Find where the given text appears and provide that cell's center as (x, y) coordinate. 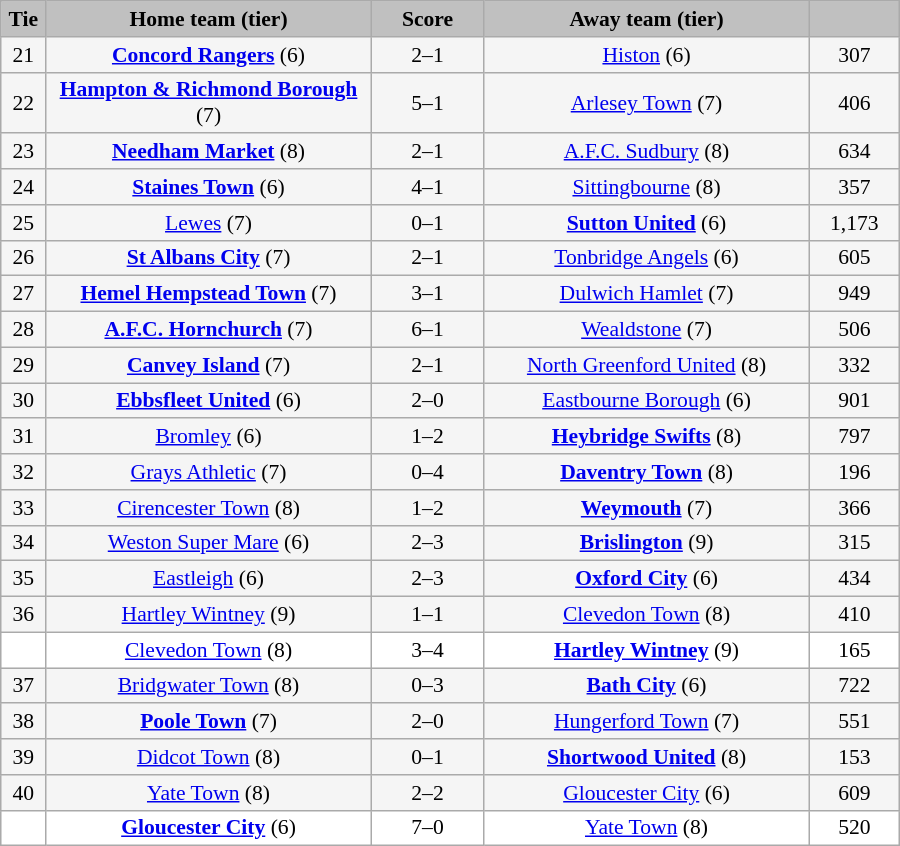
Daventry Town (8) (647, 472)
0–3 (427, 686)
28 (24, 330)
6–1 (427, 330)
722 (854, 686)
520 (854, 828)
Staines Town (6) (209, 187)
410 (854, 615)
797 (854, 437)
26 (24, 258)
605 (854, 258)
Concord Rangers (6) (209, 55)
Eastbourne Borough (6) (647, 401)
Tie (24, 19)
357 (854, 187)
551 (854, 722)
1–1 (427, 615)
Heybridge Swifts (8) (647, 437)
Lewes (7) (209, 223)
Didcot Town (8) (209, 757)
32 (24, 472)
153 (854, 757)
406 (854, 102)
165 (854, 650)
29 (24, 365)
3–4 (427, 650)
A.F.C. Sudbury (8) (647, 152)
1,173 (854, 223)
40 (24, 793)
5–1 (427, 102)
A.F.C. Hornchurch (7) (209, 330)
37 (24, 686)
Brislington (9) (647, 543)
901 (854, 401)
3–1 (427, 294)
Canvey Island (7) (209, 365)
Weymouth (7) (647, 508)
Poole Town (7) (209, 722)
Sutton United (6) (647, 223)
22 (24, 102)
Grays Athletic (7) (209, 472)
23 (24, 152)
39 (24, 757)
21 (24, 55)
Eastleigh (6) (209, 579)
Score (427, 19)
33 (24, 508)
34 (24, 543)
Wealdstone (7) (647, 330)
196 (854, 472)
Tonbridge Angels (6) (647, 258)
30 (24, 401)
31 (24, 437)
4–1 (427, 187)
Dulwich Hamlet (7) (647, 294)
36 (24, 615)
506 (854, 330)
0–4 (427, 472)
Arlesey Town (7) (647, 102)
Hungerford Town (7) (647, 722)
2–2 (427, 793)
Weston Super Mare (6) (209, 543)
Hemel Hempstead Town (7) (209, 294)
38 (24, 722)
24 (24, 187)
307 (854, 55)
332 (854, 365)
25 (24, 223)
27 (24, 294)
Bath City (6) (647, 686)
Cirencester Town (8) (209, 508)
North Greenford United (8) (647, 365)
Needham Market (8) (209, 152)
Bromley (6) (209, 437)
35 (24, 579)
315 (854, 543)
Sittingbourne (8) (647, 187)
Histon (6) (647, 55)
Away team (tier) (647, 19)
St Albans City (7) (209, 258)
949 (854, 294)
7–0 (427, 828)
Ebbsfleet United (6) (209, 401)
609 (854, 793)
434 (854, 579)
Bridgwater Town (8) (209, 686)
Shortwood United (8) (647, 757)
Hampton & Richmond Borough (7) (209, 102)
Home team (tier) (209, 19)
634 (854, 152)
Oxford City (6) (647, 579)
366 (854, 508)
